Output the (X, Y) coordinate of the center of the cell containing the given text.  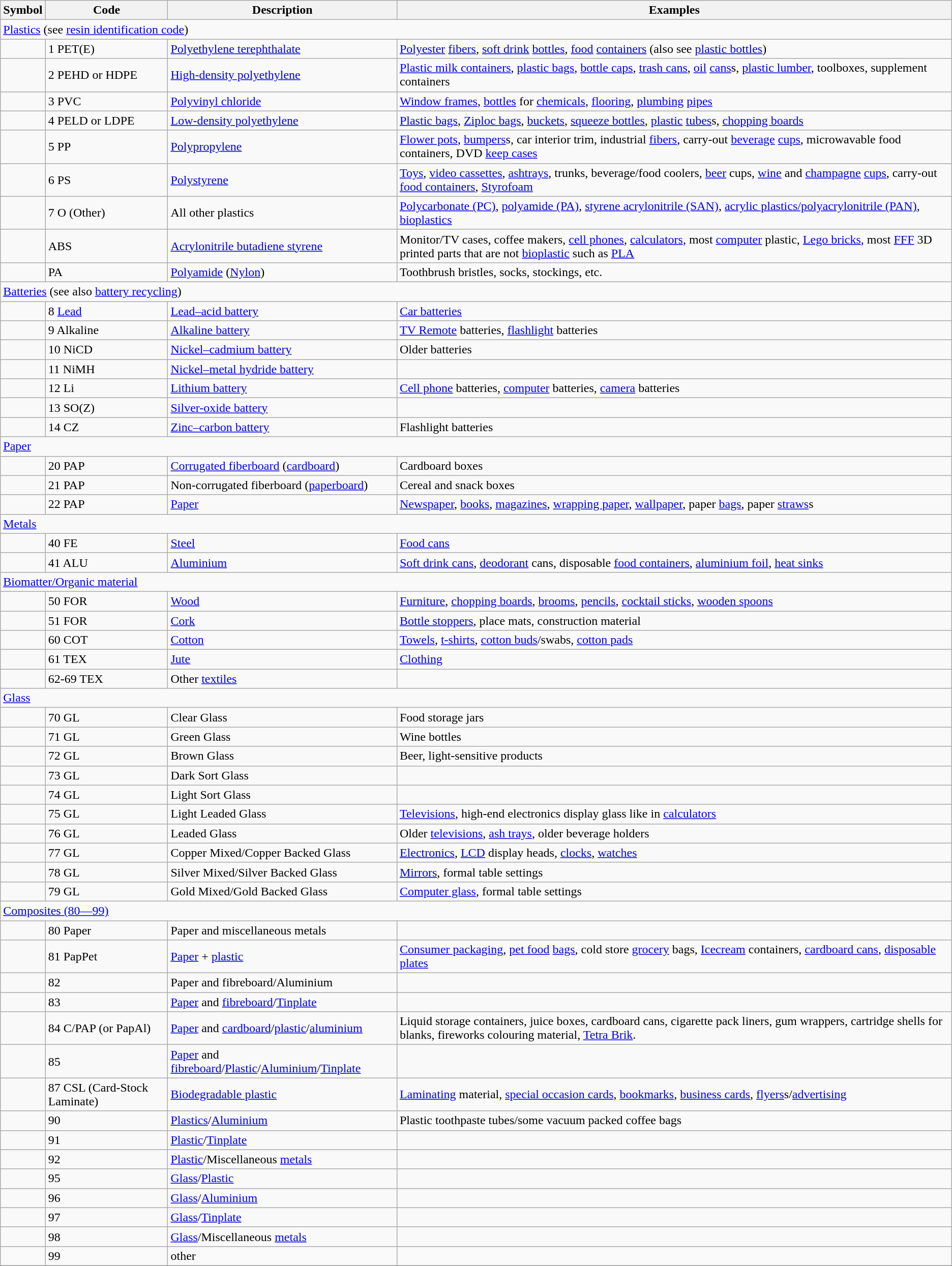
Televisions, high-end electronics display glass like in calculators (674, 814)
Light Sort Glass (282, 795)
84 C/PAP (or PapAl) (107, 1028)
Toys, video cassettes, ashtrays, trunks, beverage/food coolers, beer cups, wine and champagne cups, carry-out food containers, Styrofoam (674, 180)
91 (107, 1140)
Clothing (674, 659)
Paper and fibreboard/Tinplate (282, 1002)
Wood (282, 601)
Plastics/Aluminium (282, 1121)
90 (107, 1121)
6 PS (107, 180)
Furniture, chopping boards, brooms, pencils, cocktail sticks, wooden spoons (674, 601)
Newspaper, books, magazines, wrapping paper, wallpaper, paper bags, paper strawss (674, 504)
Green Glass (282, 737)
85 (107, 1062)
Leaded Glass (282, 833)
87 CSL (Card-Stock Laminate) (107, 1094)
Metals (476, 524)
High-density polyethylene (282, 75)
Cell phone batteries, computer batteries, camera batteries (674, 388)
Dark Sort Glass (282, 775)
71 GL (107, 737)
Plastics (see resin identification code) (476, 29)
Composites (80—99) (476, 911)
Computer glass, formal table settings (674, 891)
Lead–acid battery (282, 311)
Light Leaded Glass (282, 814)
75 GL (107, 814)
ABS (107, 246)
Nickel–cadmium battery (282, 350)
3 PVC (107, 101)
Jute (282, 659)
60 COT (107, 640)
Flashlight batteries (674, 427)
96 (107, 1198)
Plastic/Tinplate (282, 1140)
All other plastics (282, 213)
Glass/Tinplate (282, 1217)
Description (282, 10)
Window frames, bottles for chemicals, flooring, plumbing pipes (674, 101)
Plastic/Miscellaneous metals (282, 1159)
Flower pots, bumperss, car interior trim, industrial fibers, carry-out beverage cups, microwavable food containers, DVD keep cases (674, 146)
Biodegradable plastic (282, 1094)
Polyvinyl chloride (282, 101)
Acrylonitrile butadiene styrene (282, 246)
Clear Glass (282, 717)
Zinc–carbon battery (282, 427)
Paper and miscellaneous metals (282, 930)
97 (107, 1217)
Paper and cardboard/plastic/aluminium (282, 1028)
Steel (282, 543)
22 PAP (107, 504)
72 GL (107, 756)
Food storage jars (674, 717)
Polycarbonate (PC), polyamide (PA), styrene acrylonitrile (SAN), acrylic plastics/polyacrylonitrile (PAN), bioplastics (674, 213)
12 Li (107, 388)
Silver Mixed/Silver Backed Glass (282, 872)
TV Remote batteries, flashlight batteries (674, 330)
Symbol (23, 10)
Batteries (see also battery recycling) (476, 291)
Toothbrush bristles, socks, stockings, etc. (674, 272)
Food cans (674, 543)
Lithium battery (282, 388)
98 (107, 1237)
Nickel–metal hydride battery (282, 369)
20 PAP (107, 466)
78 GL (107, 872)
11 NiMH (107, 369)
Low-density polyethylene (282, 120)
95 (107, 1179)
51 FOR (107, 621)
92 (107, 1159)
Examples (674, 10)
Polyamide (Nylon) (282, 272)
5 PP (107, 146)
1 PET(E) (107, 49)
Aluminium (282, 562)
Silver-oxide battery (282, 408)
Alkaline battery (282, 330)
Consumer packaging, pet food bags, cold store grocery bags, Icecream containers, cardboard cans, disposable plates (674, 957)
77 GL (107, 853)
99 (107, 1256)
Gold Mixed/Gold Backed Glass (282, 891)
70 GL (107, 717)
76 GL (107, 833)
Paper and fibreboard/Plastic/Aluminium/Tinplate (282, 1062)
Plastic milk containers, plastic bags, bottle caps, trash cans, oil canss, plastic lumber, toolboxes, supplement containers (674, 75)
73 GL (107, 775)
Mirrors, formal table settings (674, 872)
Car batteries (674, 311)
2 PEHD or HDPE (107, 75)
Bottle stoppers, place mats, construction material (674, 621)
Paper + plastic (282, 957)
Cereal and snack boxes (674, 485)
8 Lead (107, 311)
13 SO(Z) (107, 408)
Polyethylene terephthalate (282, 49)
Cardboard boxes (674, 466)
Beer, light-sensitive products (674, 756)
Electronics, LCD display heads, clocks, watches (674, 853)
Glass/Plastic (282, 1179)
Plastic toothpaste tubes/some vacuum packed coffee bags (674, 1121)
Other textiles (282, 679)
21 PAP (107, 485)
74 GL (107, 795)
PA (107, 272)
Laminating material, special occasion cards, bookmarks, business cards, flyerss/advertising (674, 1094)
Older batteries (674, 350)
82 (107, 983)
61 TEX (107, 659)
Polystyrene (282, 180)
14 CZ (107, 427)
Paper and fibreboard/Aluminium (282, 983)
Glass (476, 698)
Polypropylene (282, 146)
Polyester fibers, soft drink bottles, food containers (also see plastic bottles) (674, 49)
80 Paper (107, 930)
10 NiCD (107, 350)
Non-corrugated fiberboard (paperboard) (282, 485)
Glass/Aluminium (282, 1198)
50 FOR (107, 601)
Glass/Miscellaneous metals (282, 1237)
Brown Glass (282, 756)
62-69 TEX (107, 679)
Code (107, 10)
4 PELD or LDPE (107, 120)
41 ALU (107, 562)
Wine bottles (674, 737)
79 GL (107, 891)
40 FE (107, 543)
83 (107, 1002)
81 PapPet (107, 957)
7 O (Other) (107, 213)
Soft drink cans, deodorant cans, disposable food containers, aluminium foil, heat sinks (674, 562)
Cotton (282, 640)
Cork (282, 621)
Plastic bags, Ziploc bags, buckets, squeeze bottles, plastic tubess, chopping boards (674, 120)
Towels, t-shirts, cotton buds/swabs, cotton pads (674, 640)
Older televisions, ash trays, older beverage holders (674, 833)
Copper Mixed/Copper Backed Glass (282, 853)
9 Alkaline (107, 330)
Biomatter/Organic material (476, 582)
Corrugated fiberboard (cardboard) (282, 466)
other (282, 1256)
